Extract the (x, y) coordinate from the center of the cell holding the provided text.  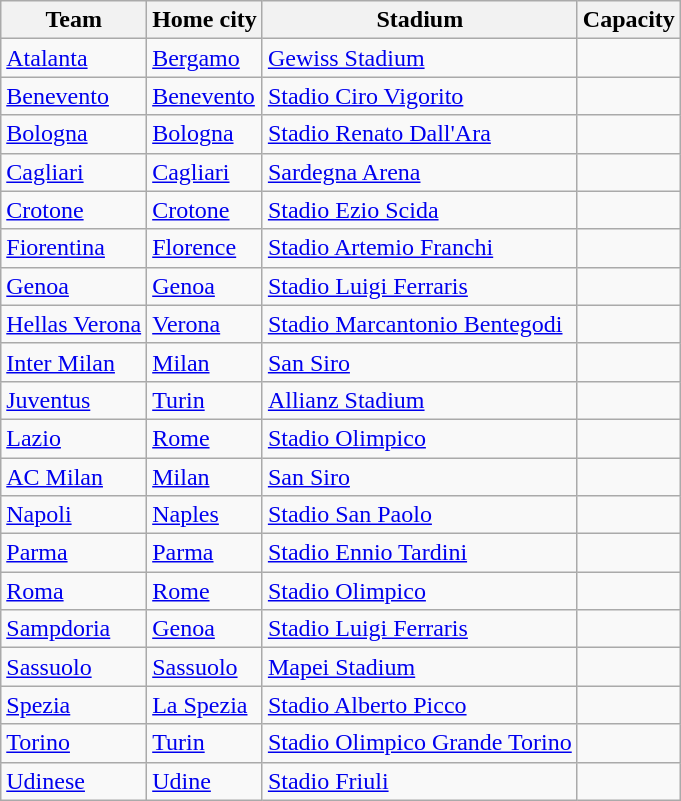
Capacity (628, 20)
Spezia (74, 705)
Stadio Renato Dall'Ara (420, 134)
Stadio San Paolo (420, 515)
Stadio Artemio Franchi (420, 248)
Team (74, 20)
Atalanta (74, 58)
La Spezia (205, 705)
Allianz Stadium (420, 400)
Bergamo (205, 58)
Udinese (74, 781)
Torino (74, 743)
Stadio Ciro Vigorito (420, 96)
Sampdoria (74, 629)
Verona (205, 324)
Stadio Olimpico Grande Torino (420, 743)
Hellas Verona (74, 324)
Stadium (420, 20)
Stadio Ezio Scida (420, 210)
Mapei Stadium (420, 667)
Home city (205, 20)
Roma (74, 591)
Napoli (74, 515)
Stadio Marcantonio Bentegodi (420, 324)
Inter Milan (74, 362)
Udine (205, 781)
Sardegna Arena (420, 172)
Fiorentina (74, 248)
Gewiss Stadium (420, 58)
Florence (205, 248)
Lazio (74, 438)
Stadio Ennio Tardini (420, 553)
Stadio Alberto Picco (420, 705)
Juventus (74, 400)
AC Milan (74, 477)
Stadio Friuli (420, 781)
Naples (205, 515)
